Identify which cell holds the provided text, then report its (x, y) central coordinate. 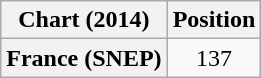
Chart (2014) (84, 20)
137 (214, 58)
France (SNEP) (84, 58)
Position (214, 20)
